Return [X, Y] of the center of cell containing provided text 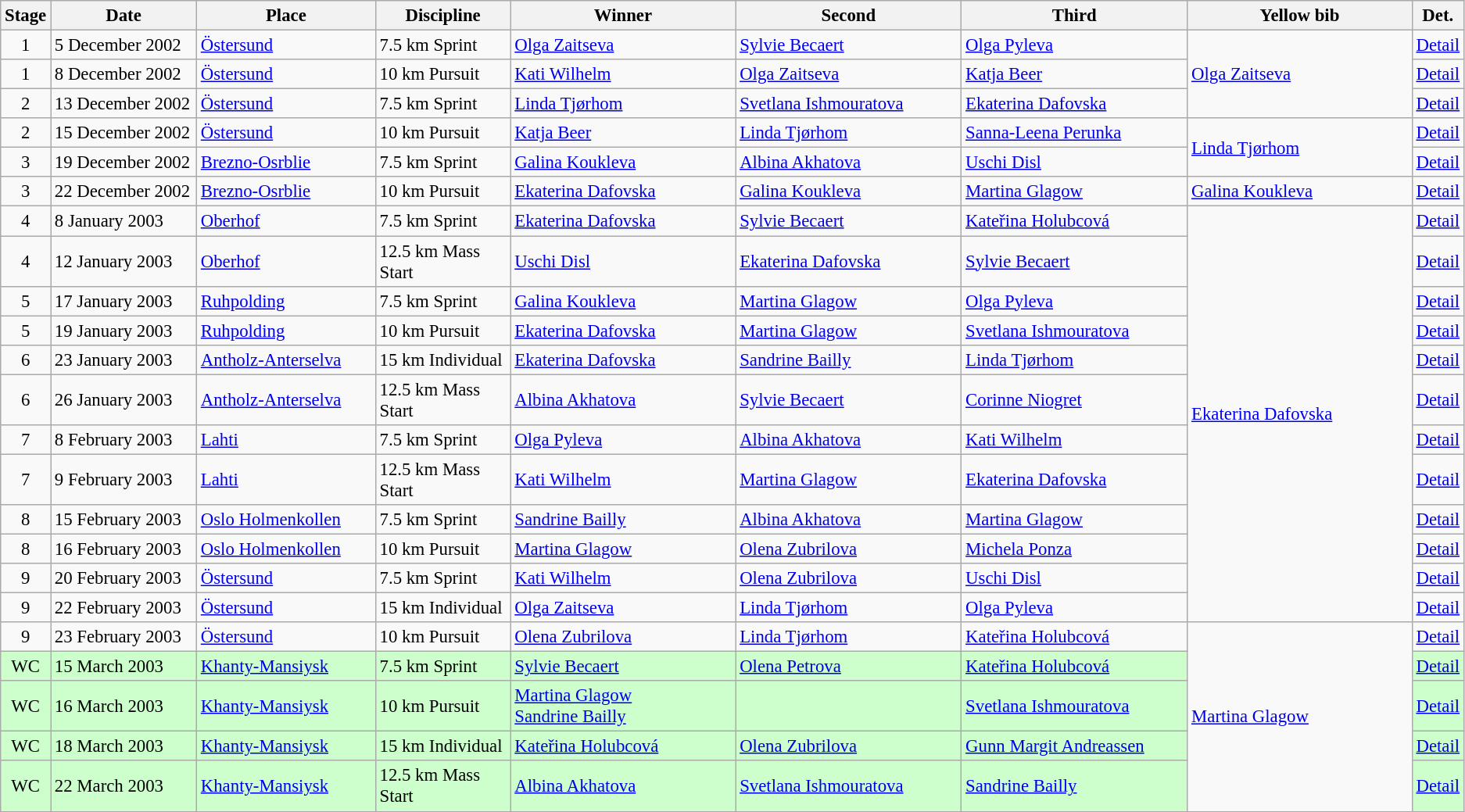
Third [1074, 16]
23 January 2003 [124, 359]
Place [286, 16]
15 December 2002 [124, 133]
19 January 2003 [124, 331]
16 February 2003 [124, 549]
12 January 2003 [124, 261]
Olena Petrova [849, 667]
Winner [623, 16]
22 March 2003 [124, 786]
Martina Glagow Sandrine Bailly [623, 706]
9 February 2003 [124, 480]
18 March 2003 [124, 746]
20 February 2003 [124, 578]
23 February 2003 [124, 637]
15 February 2003 [124, 520]
8 December 2002 [124, 74]
Yellow bib [1299, 16]
13 December 2002 [124, 104]
5 December 2002 [124, 45]
Second [849, 16]
Gunn Margit Andreassen [1074, 746]
26 January 2003 [124, 400]
16 March 2003 [124, 706]
Discipline [442, 16]
8 February 2003 [124, 440]
Sanna-Leena Perunka [1074, 133]
19 December 2002 [124, 163]
Date [124, 16]
22 December 2002 [124, 191]
15 March 2003 [124, 667]
17 January 2003 [124, 301]
22 February 2003 [124, 608]
Stage [26, 16]
Corinne Niogret [1074, 400]
Michela Ponza [1074, 549]
8 January 2003 [124, 221]
Det. [1438, 16]
